Identify which cell holds the provided text, then report its [x, y] central coordinate. 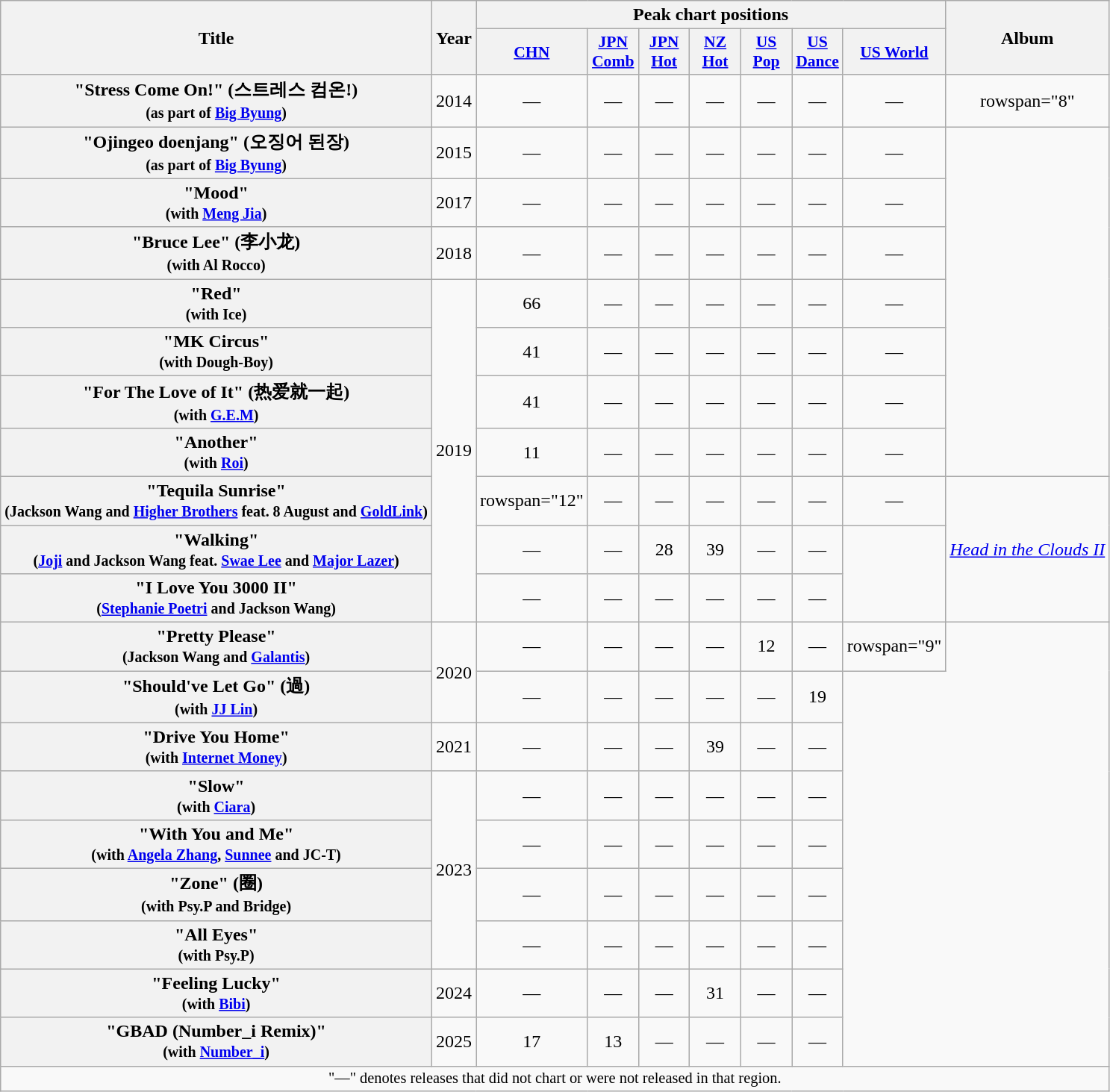
2017 [454, 203]
CHN [532, 52]
rowspan="9" [894, 646]
"Stress Come On!" (스트레스 컴온!) (as part of Big Byung) [216, 101]
"—" denotes releases that did not chart or were not released in that region. [555, 1079]
2014 [454, 101]
2024 [454, 993]
12 [766, 646]
"Walking" (Joji and Jackson Wang feat. Swae Lee and Major Lazer) [216, 549]
Peak chart positions [711, 15]
Album [1027, 37]
"Bruce Lee" (李小龙) (with Al Rocco) [216, 253]
JPNComb [613, 52]
"Should've Let Go" (過) (with JJ Lin) [216, 697]
2021 [454, 746]
"GBAD (Number_i Remix)"(with Number_i) [216, 1042]
"Red" (with Ice) [216, 303]
13 [613, 1042]
2015 [454, 153]
"MK Circus" (with Dough-Boy) [216, 352]
rowspan="8" [1027, 101]
"Pretty Please" (Jackson Wang and Galantis) [216, 646]
"Tequila Sunrise" (Jackson Wang and Higher Brothers feat. 8 August and GoldLink) [216, 500]
"Drive You Home" (with Internet Money) [216, 746]
2025 [454, 1042]
2019 [454, 451]
"Feeling Lucky"(with Bibi) [216, 993]
Head in the Clouds II [1027, 549]
"Zone" (圈)(with Psy.P and Bridge) [216, 894]
USDance [817, 52]
2018 [454, 253]
66 [532, 303]
NZ Hot [715, 52]
"Another" (with Roi) [216, 452]
Title [216, 37]
17 [532, 1042]
2023 [454, 870]
28 [664, 549]
11 [532, 452]
Year [454, 37]
"Slow"(with Ciara) [216, 796]
rowspan="12" [532, 500]
19 [817, 697]
"All Eyes"(with Psy.P) [216, 945]
"I Love You 3000 II" (Stephanie Poetri and Jackson Wang) [216, 599]
"With You and Me"(with Angela Zhang, Sunnee and JC-T) [216, 843]
31 [715, 993]
"Mood" (with Meng Jia) [216, 203]
2020 [454, 673]
"For The Love of It" (热爱就一起) (with G.E.M) [216, 402]
"Ojingeo doenjang" (오징어 된장) (as part of Big Byung) [216, 153]
USPop [766, 52]
JPNHot [664, 52]
US World [894, 52]
